Capture the cell that displays the provided text and extract its [X, Y] central coordinate. 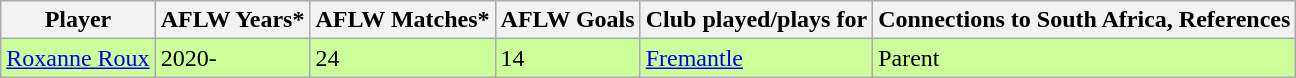
Roxanne Roux [78, 58]
Club played/plays for [756, 20]
14 [568, 58]
Parent [1084, 58]
Player [78, 20]
AFLW Years* [232, 20]
Fremantle [756, 58]
2020- [232, 58]
Connections to South Africa, References [1084, 20]
24 [402, 58]
AFLW Goals [568, 20]
AFLW Matches* [402, 20]
